Return the (X, Y) coordinate for the center point of the cell that contains the specified text.  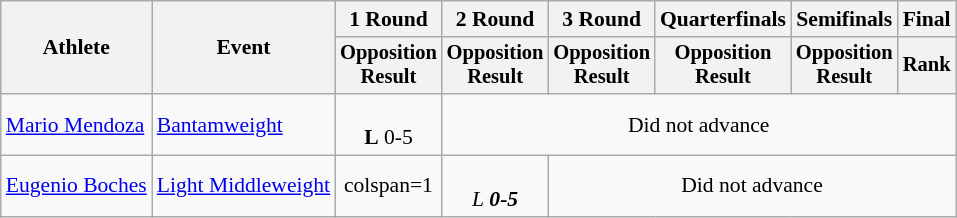
Event (244, 48)
3 Round (602, 19)
colspan=1 (388, 186)
Athlete (76, 48)
Light Middleweight (244, 186)
2 Round (496, 19)
Quarterfinals (723, 19)
Eugenio Boches (76, 186)
1 Round (388, 19)
Semifinals (844, 19)
Rank (927, 66)
Bantamweight (244, 124)
Final (927, 19)
Mario Mendoza (76, 124)
